Identify which cell holds the provided text, then report its (X, Y) central coordinate. 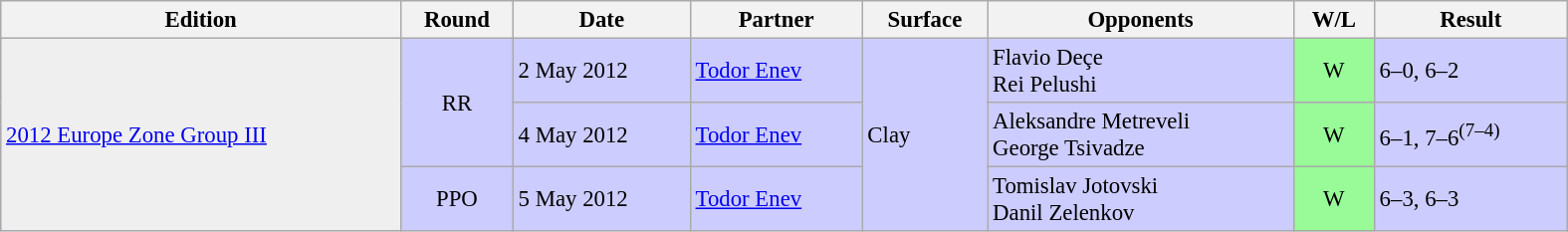
Partner (777, 20)
W/L (1334, 20)
Round (458, 20)
Edition (201, 20)
2 May 2012 (601, 72)
RR (458, 104)
Opponents (1141, 20)
Flavio Deçe Rei Pelushi (1141, 72)
2012 Europe Zone Group III (201, 135)
Tomislav Jotovski Danil Zelenkov (1141, 199)
5 May 2012 (601, 199)
Aleksandre Metreveli George Tsivadze (1141, 135)
Result (1470, 20)
Clay (925, 135)
6–3, 6–3 (1470, 199)
Surface (925, 20)
Date (601, 20)
6–0, 6–2 (1470, 72)
6–1, 7–6(7–4) (1470, 135)
PPO (458, 199)
4 May 2012 (601, 135)
